Output the [X, Y] coordinate of the center of the cell containing the given text.  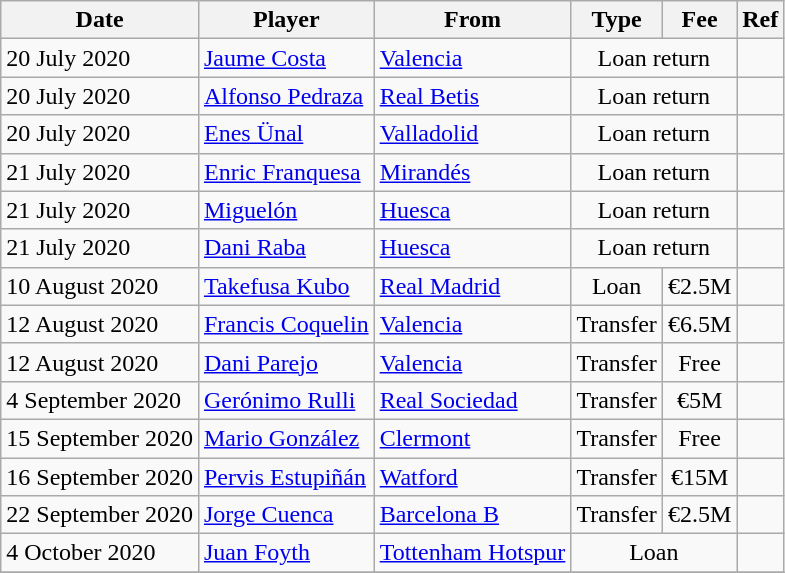
16 September 2020 [100, 477]
Francis Coquelin [286, 324]
Ref [760, 20]
Pervis Estupiñán [286, 477]
10 August 2020 [100, 286]
Miguelón [286, 210]
Real Betis [472, 96]
Real Sociedad [472, 400]
€15M [699, 477]
Real Madrid [472, 286]
Clermont [472, 438]
Alfonso Pedraza [286, 96]
Gerónimo Rulli [286, 400]
Tottenham Hotspur [472, 553]
Mirandés [472, 172]
Mario González [286, 438]
4 September 2020 [100, 400]
From [472, 20]
Date [100, 20]
Enric Franquesa [286, 172]
Dani Raba [286, 248]
€6.5M [699, 324]
Valladolid [472, 134]
4 October 2020 [100, 553]
Watford [472, 477]
15 September 2020 [100, 438]
€5M [699, 400]
Player [286, 20]
22 September 2020 [100, 515]
Jorge Cuenca [286, 515]
Type [617, 20]
Juan Foyth [286, 553]
Dani Parejo [286, 362]
Enes Ünal [286, 134]
Takefusa Kubo [286, 286]
Jaume Costa [286, 58]
Barcelona B [472, 515]
Fee [699, 20]
